Extract the (X, Y) coordinate from the center of the cell holding the provided text.  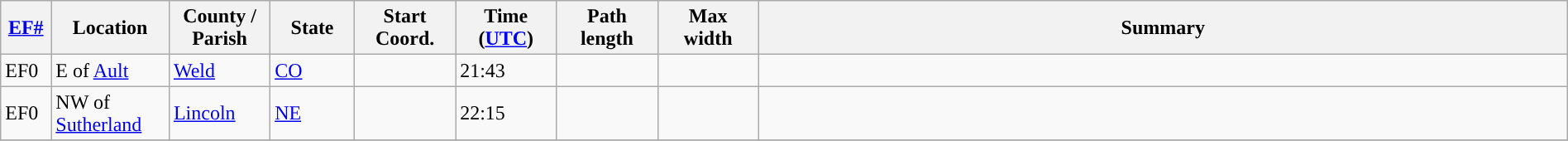
Lincoln (219, 113)
Path length (607, 28)
Start Coord. (404, 28)
NE (313, 113)
21:43 (506, 70)
State (313, 28)
Time (UTC) (506, 28)
NW of Sutherland (111, 113)
Max width (708, 28)
Location (111, 28)
EF# (26, 28)
County / Parish (219, 28)
Weld (219, 70)
Summary (1163, 28)
22:15 (506, 113)
CO (313, 70)
E of Ault (111, 70)
